Extract the [x, y] coordinate from the center of the cell holding the provided text.  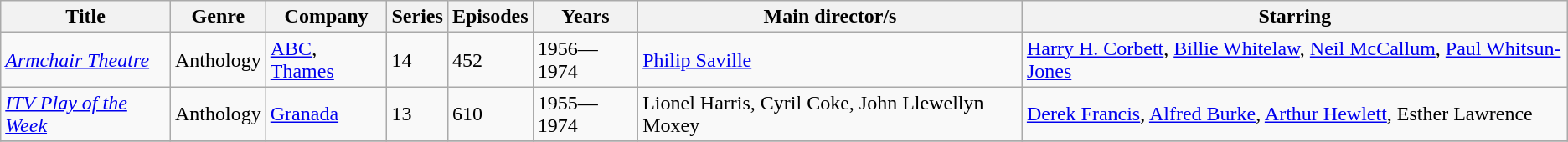
1956—1974 [585, 60]
Harry H. Corbett, Billie Whitelaw, Neil McCallum, Paul Whitsun-Jones [1295, 60]
Genre [219, 17]
Starring [1295, 17]
Years [585, 17]
Company [327, 17]
1955—1974 [585, 114]
14 [417, 60]
Title [85, 17]
Philip Saville [831, 60]
Granada [327, 114]
Series [417, 17]
Armchair Theatre [85, 60]
Derek Francis, Alfred Burke, Arthur Hewlett, Esther Lawrence [1295, 114]
Main director/s [831, 17]
452 [490, 60]
Episodes [490, 17]
ITV Play of the Week [85, 114]
13 [417, 114]
Lionel Harris, Cyril Coke, John Llewellyn Moxey [831, 114]
610 [490, 114]
ABC, Thames [327, 60]
